Provide the [X, Y] coordinate of the cell's center where the given text is located.  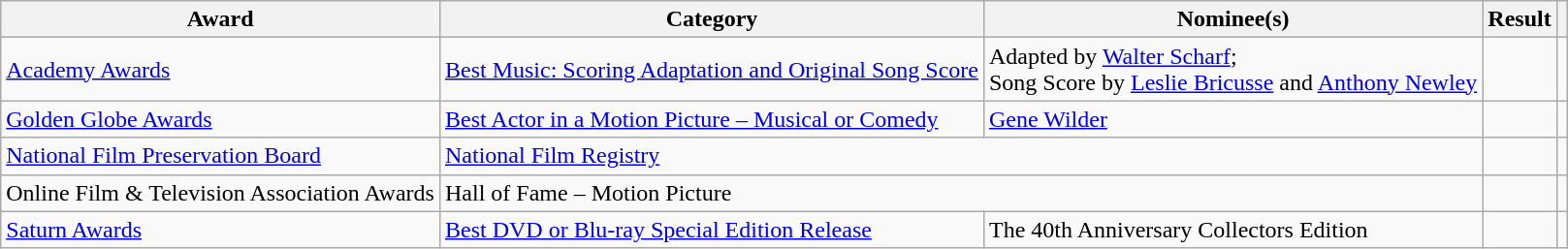
Online Film & Television Association Awards [221, 193]
Adapted by Walter Scharf; Song Score by Leslie Bricusse and Anthony Newley [1232, 70]
Award [221, 19]
Best Actor in a Motion Picture – Musical or Comedy [712, 119]
Result [1520, 19]
Gene Wilder [1232, 119]
Category [712, 19]
National Film Registry [960, 156]
Best Music: Scoring Adaptation and Original Song Score [712, 70]
Golden Globe Awards [221, 119]
Hall of Fame – Motion Picture [960, 193]
National Film Preservation Board [221, 156]
Academy Awards [221, 70]
The 40th Anniversary Collectors Edition [1232, 230]
Saturn Awards [221, 230]
Nominee(s) [1232, 19]
Best DVD or Blu-ray Special Edition Release [712, 230]
